Pinpoint the cell where the given text exists, returning its [x, y] midpoint coordinate. 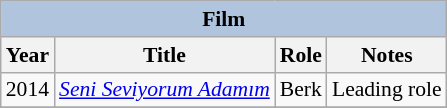
Title [164, 55]
Notes [387, 55]
Seni Seviyorum Adamım [164, 90]
Berk [301, 90]
Film [224, 19]
Year [28, 55]
Leading role [387, 90]
2014 [28, 90]
Role [301, 55]
